Locate the cell with the specified text and output its [X, Y] center coordinate. 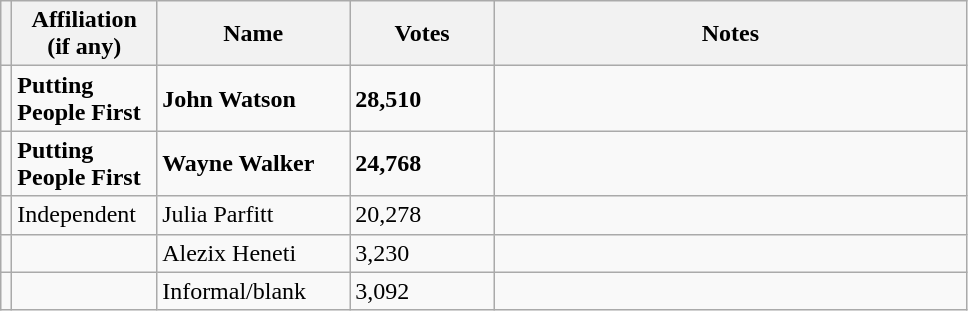
Notes [730, 34]
Informal/blank [254, 291]
3,230 [422, 253]
Independent [84, 215]
Affiliation (if any) [84, 34]
20,278 [422, 215]
Alezix Heneti [254, 253]
3,092 [422, 291]
24,768 [422, 164]
Name [254, 34]
Julia Parfitt [254, 215]
Votes [422, 34]
Wayne Walker [254, 164]
John Watson [254, 98]
28,510 [422, 98]
